Search for the cell housing the specified text and yield its (x, y) center coordinate. 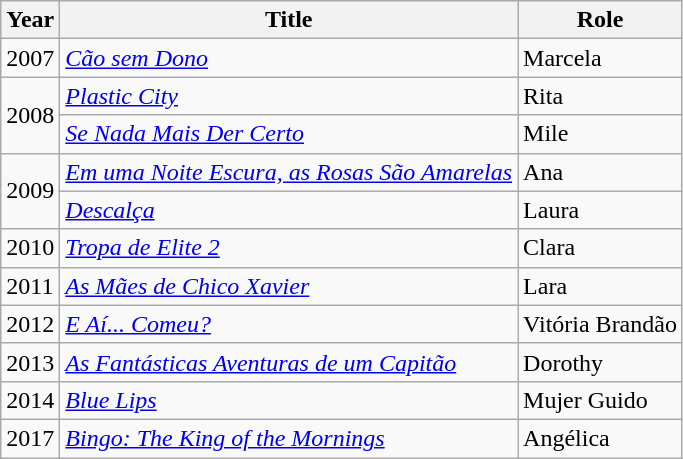
Mile (600, 134)
Plastic City (289, 96)
Blue Lips (289, 400)
As Mães de Chico Xavier (289, 286)
2012 (30, 324)
Dorothy (600, 362)
2007 (30, 58)
Lara (600, 286)
Se Nada Mais Der Certo (289, 134)
2017 (30, 438)
Em uma Noite Escura, as Rosas São Amarelas (289, 172)
Mujer Guido (600, 400)
Laura (600, 210)
2011 (30, 286)
Clara (600, 248)
Bingo: The King of the Mornings (289, 438)
2008 (30, 115)
2010 (30, 248)
Tropa de Elite 2 (289, 248)
2009 (30, 191)
Angélica (600, 438)
2013 (30, 362)
Descalça (289, 210)
Vitória Brandão (600, 324)
Title (289, 20)
As Fantásticas Aventuras de um Capitão (289, 362)
Year (30, 20)
E Aí... Comeu? (289, 324)
2014 (30, 400)
Cão sem Dono (289, 58)
Role (600, 20)
Marcela (600, 58)
Ana (600, 172)
Rita (600, 96)
